Determine the [x, y] coordinate at the center of the cell enclosing the given text.  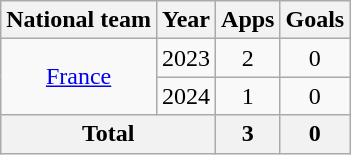
2 [248, 58]
1 [248, 96]
France [79, 77]
National team [79, 20]
Year [186, 20]
2023 [186, 58]
3 [248, 134]
Total [108, 134]
2024 [186, 96]
Apps [248, 20]
Goals [315, 20]
